Return the [X, Y] coordinate for the center point of the cell that contains the specified text.  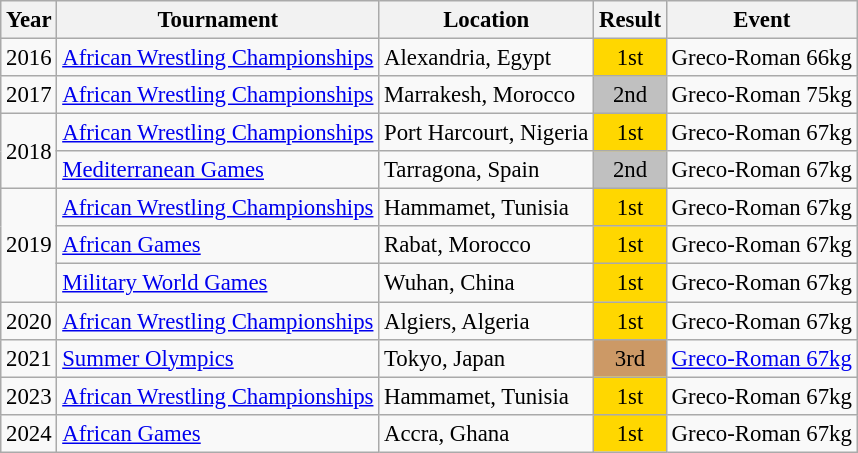
Rabat, Morocco [486, 245]
2017 [29, 95]
Tarragona, Spain [486, 170]
2018 [29, 152]
2016 [29, 58]
Tournament [218, 20]
Port Harcourt, Nigeria [486, 133]
Accra, Ghana [486, 433]
3rd [630, 358]
Wuhan, China [486, 283]
Tokyo, Japan [486, 358]
Marrakesh, Morocco [486, 95]
Year [29, 20]
Algiers, Algeria [486, 321]
Greco-Roman 75kg [762, 95]
Location [486, 20]
2020 [29, 321]
Mediterranean Games [218, 170]
Alexandria, Egypt [486, 58]
2019 [29, 246]
Result [630, 20]
2021 [29, 358]
Military World Games [218, 283]
Summer Olympics [218, 358]
2024 [29, 433]
Event [762, 20]
Greco-Roman 66kg [762, 58]
2023 [29, 396]
